Identify which cell holds the provided text, then report its (x, y) central coordinate. 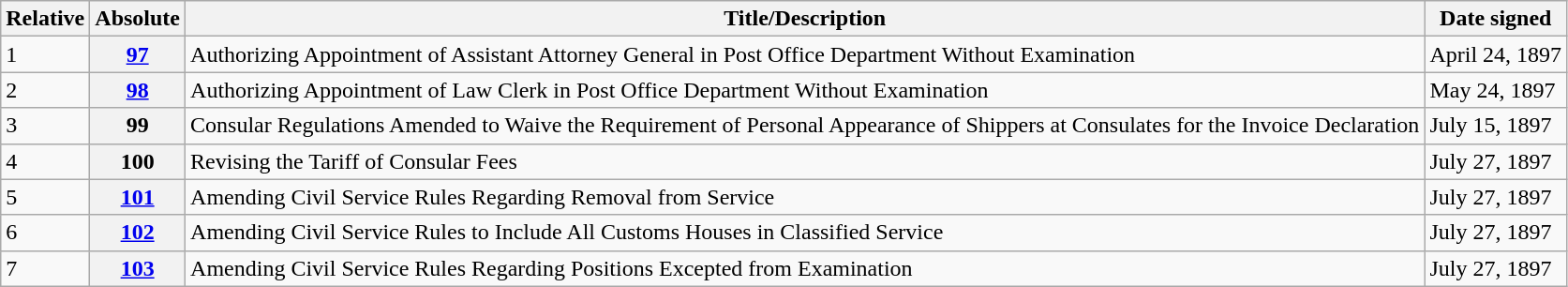
Consular Regulations Amended to Waive the Requirement of Personal Appearance of Shippers at Consulates for the Invoice Declaration (805, 126)
May 24, 1897 (1496, 90)
Absolute (138, 19)
98 (138, 90)
3 (45, 126)
Title/Description (805, 19)
Authorizing Appointment of Law Clerk in Post Office Department Without Examination (805, 90)
103 (138, 268)
2 (45, 90)
Revising the Tariff of Consular Fees (805, 161)
102 (138, 233)
100 (138, 161)
Amending Civil Service Rules to Include All Customs Houses in Classified Service (805, 233)
101 (138, 197)
99 (138, 126)
7 (45, 268)
4 (45, 161)
6 (45, 233)
Date signed (1496, 19)
Relative (45, 19)
1 (45, 54)
April 24, 1897 (1496, 54)
Amending Civil Service Rules Regarding Removal from Service (805, 197)
Authorizing Appointment of Assistant Attorney General in Post Office Department Without Examination (805, 54)
July 15, 1897 (1496, 126)
5 (45, 197)
Amending Civil Service Rules Regarding Positions Excepted from Examination (805, 268)
97 (138, 54)
